Extract the [X, Y] coordinate from the center of the cell holding the provided text.  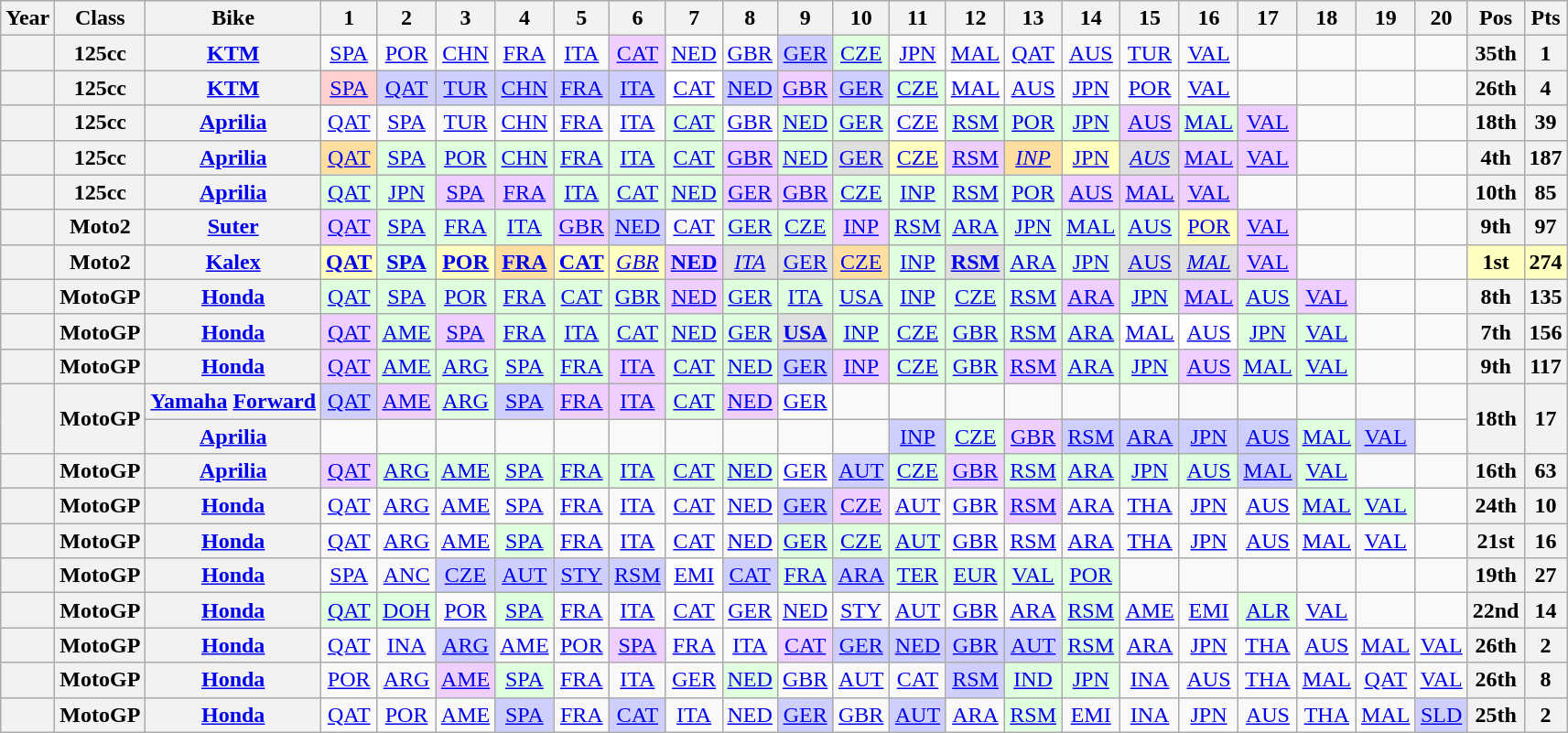
20 [1441, 18]
Pts [1545, 18]
4th [1496, 157]
ALR [1268, 610]
18 [1326, 18]
21st [1496, 541]
35th [1496, 53]
39 [1545, 123]
Bike [233, 18]
Kalex [233, 262]
19 [1386, 18]
274 [1545, 262]
135 [1545, 296]
117 [1545, 366]
63 [1545, 471]
IND [1033, 680]
Suter [233, 227]
10th [1496, 192]
187 [1545, 157]
Yamaha Forward [233, 401]
Year [27, 18]
Pos [1496, 18]
156 [1545, 331]
ANC [406, 576]
16th [1496, 471]
TER [918, 576]
11 [918, 18]
7 [694, 18]
25th [1496, 715]
Class [101, 18]
DOH [406, 610]
6 [638, 18]
19th [1496, 576]
85 [1545, 192]
15 [1150, 18]
8th [1496, 296]
7th [1496, 331]
12 [975, 18]
1st [1496, 262]
22nd [1496, 610]
9 [805, 18]
SLD [1441, 715]
5 [581, 18]
EUR [975, 576]
24th [1496, 506]
13 [1033, 18]
27 [1545, 576]
97 [1545, 227]
3 [465, 18]
